Scan for the cell matching the given text and deliver its (x, y) coordinate at center. 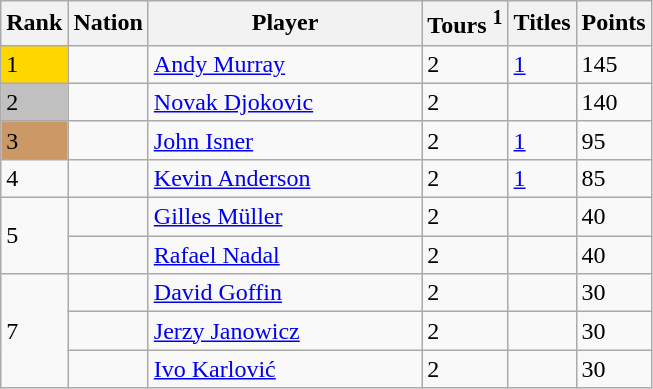
3 (34, 140)
Jerzy Janowicz (285, 331)
4 (34, 178)
John Isner (285, 140)
Ivo Karlović (285, 369)
95 (614, 140)
Rafael Nadal (285, 255)
Rank (34, 24)
Points (614, 24)
7 (34, 331)
David Goffin (285, 293)
Player (285, 24)
140 (614, 102)
Andy Murray (285, 64)
Titles (542, 24)
Kevin Anderson (285, 178)
Tours 1 (465, 24)
85 (614, 178)
5 (34, 236)
Gilles Müller (285, 217)
Nation (108, 24)
145 (614, 64)
Novak Djokovic (285, 102)
